Determine the (X, Y) coordinate at the center of the cell enclosing the given text.  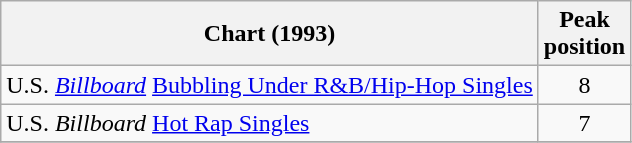
U.S. Billboard Bubbling Under R&B/Hip-Hop Singles (270, 85)
U.S. Billboard Hot Rap Singles (270, 123)
Peakposition (584, 34)
8 (584, 85)
7 (584, 123)
Chart (1993) (270, 34)
